Locate the cell with the specified text and output its (x, y) center coordinate. 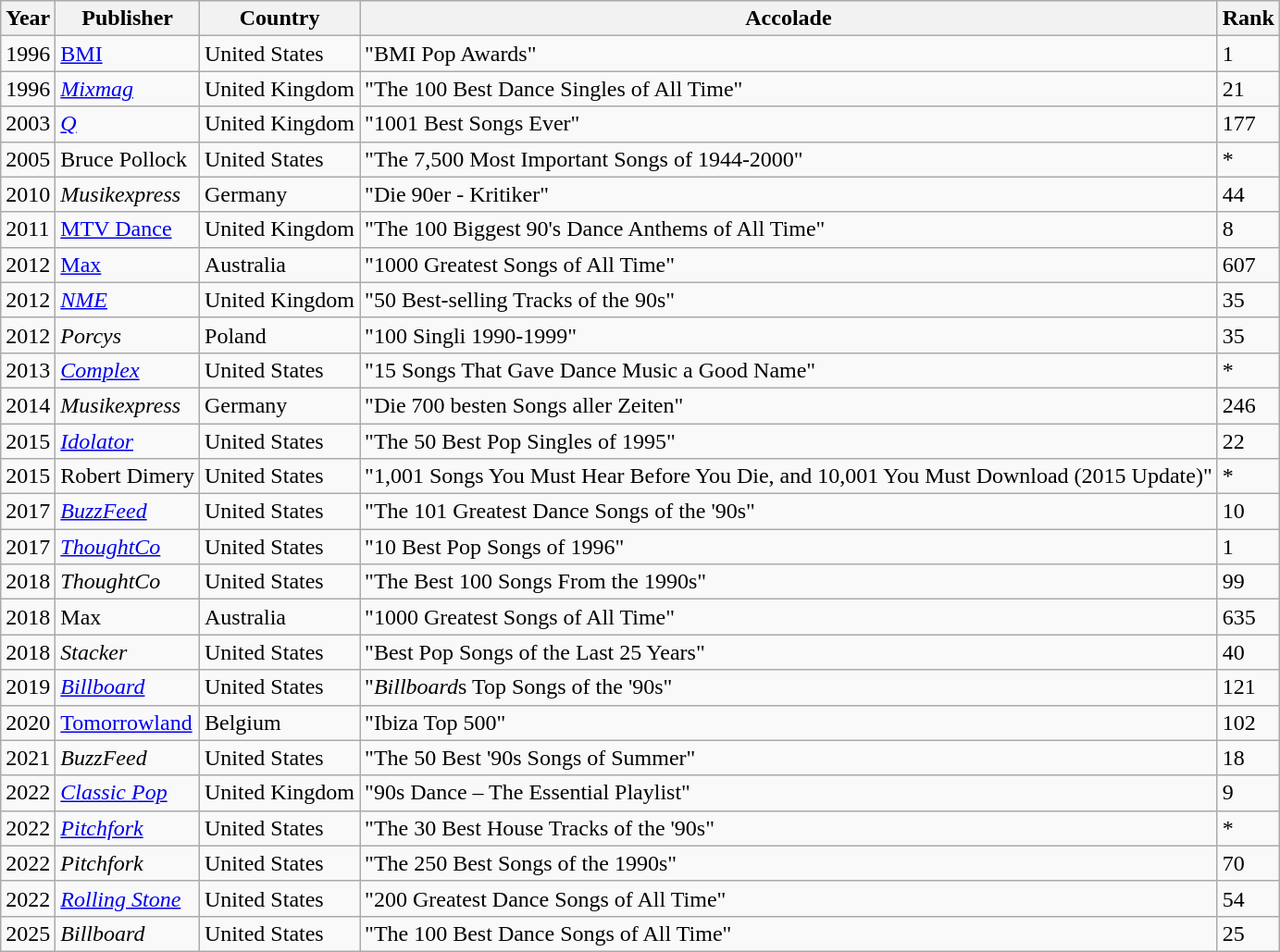
Year (28, 19)
"The 50 Best Pop Singles of 1995" (789, 441)
2010 (28, 194)
"BMI Pop Awards" (789, 54)
2013 (28, 370)
102 (1248, 723)
"The 100 Best Dance Singles of All Time" (789, 89)
2011 (28, 229)
2019 (28, 687)
2005 (28, 159)
Bruce Pollock (128, 159)
21 (1248, 89)
"Best Pop Songs of the Last 25 Years" (789, 652)
8 (1248, 229)
"200 Greatest Dance Songs of All Time" (789, 898)
"The 100 Biggest 90's Dance Anthems of All Time" (789, 229)
Complex (128, 370)
"Die 700 besten Songs aller Zeiten" (789, 405)
2014 (28, 405)
"1001 Best Songs Ever" (789, 124)
2021 (28, 758)
"90s Dance – The Essential Playlist" (789, 793)
Idolator (128, 441)
54 (1248, 898)
Q (128, 124)
"The 30 Best House Tracks of the '90s" (789, 828)
"100 Singli 1990-1999" (789, 335)
607 (1248, 265)
9 (1248, 793)
Stacker (128, 652)
177 (1248, 124)
70 (1248, 863)
Poland (280, 335)
NME (128, 300)
"1,001 Songs You Must Hear Before You Die, and 10,001 You Must Download (2015 Update)" (789, 476)
2025 (28, 933)
Porcys (128, 335)
"Die 90er - Kritiker" (789, 194)
Publisher (128, 19)
2003 (28, 124)
Rolling Stone (128, 898)
"The 250 Best Songs of the 1990s" (789, 863)
246 (1248, 405)
18 (1248, 758)
"Ibiza Top 500" (789, 723)
2020 (28, 723)
"15 Songs That Gave Dance Music a Good Name" (789, 370)
22 (1248, 441)
"50 Best-selling Tracks of the 90s" (789, 300)
121 (1248, 687)
BMI (128, 54)
"The 50 Best '90s Songs of Summer" (789, 758)
Belgium (280, 723)
Classic Pop (128, 793)
"The Best 100 Songs From the 1990s" (789, 582)
Rank (1248, 19)
MTV Dance (128, 229)
Robert Dimery (128, 476)
"The 101 Greatest Dance Songs of the '90s" (789, 512)
44 (1248, 194)
Tomorrowland (128, 723)
635 (1248, 617)
"10 Best Pop Songs of 1996" (789, 547)
10 (1248, 512)
Country (280, 19)
99 (1248, 582)
25 (1248, 933)
"Billboards Top Songs of the '90s" (789, 687)
Mixmag (128, 89)
"The 100 Best Dance Songs of All Time" (789, 933)
"The 7,500 Most Important Songs of 1944-2000" (789, 159)
Accolade (789, 19)
40 (1248, 652)
